Detect which cell encompasses the target text, then output its [x, y] center coordinate. 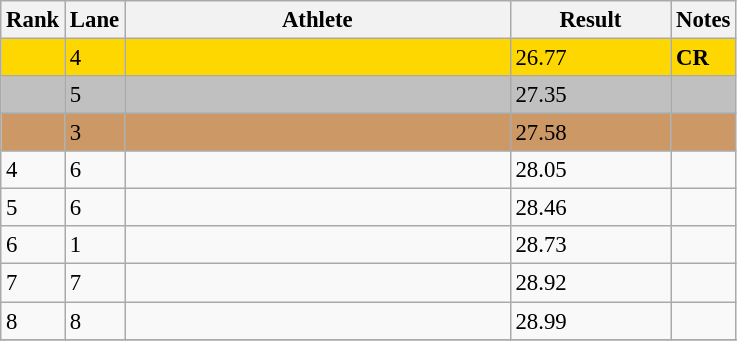
27.58 [590, 133]
3 [95, 133]
28.99 [590, 321]
Notes [704, 20]
28.46 [590, 208]
27.35 [590, 95]
28.92 [590, 283]
Athlete [318, 20]
28.05 [590, 170]
Rank [33, 20]
1 [95, 245]
Lane [95, 20]
26.77 [590, 58]
Result [590, 20]
28.73 [590, 245]
CR [704, 58]
